Search for the cell housing the specified text and yield its (x, y) center coordinate. 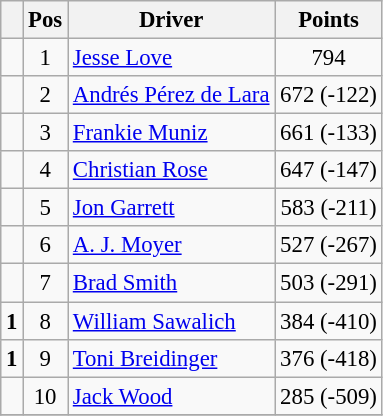
794 (328, 58)
A. J. Moyer (172, 245)
Toni Breidinger (172, 358)
10 (46, 396)
7 (46, 283)
Jon Garrett (172, 208)
6 (46, 245)
285 (-509) (328, 396)
Frankie Muniz (172, 133)
583 (-211) (328, 208)
661 (-133) (328, 133)
William Sawalich (172, 321)
3 (46, 133)
Points (328, 20)
Pos (46, 20)
Brad Smith (172, 283)
Driver (172, 20)
2 (46, 95)
503 (-291) (328, 283)
Christian Rose (172, 170)
527 (-267) (328, 245)
8 (46, 321)
647 (-147) (328, 170)
Andrés Pérez de Lara (172, 95)
384 (-410) (328, 321)
Jesse Love (172, 58)
672 (-122) (328, 95)
Jack Wood (172, 396)
9 (46, 358)
5 (46, 208)
4 (46, 170)
376 (-418) (328, 358)
